Scan for the cell matching the given text and deliver its (x, y) coordinate at center. 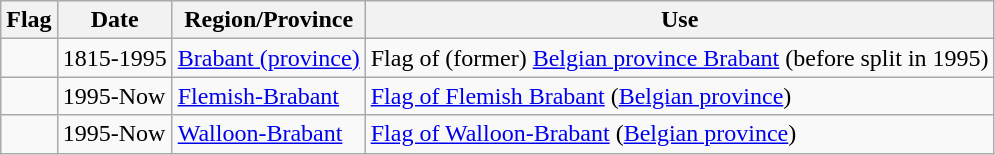
Date (114, 20)
Flag of Walloon-Brabant (Belgian province) (680, 134)
1815-1995 (114, 58)
Flag of (former) Belgian province Brabant (before split in 1995) (680, 58)
Brabant (province) (268, 58)
Use (680, 20)
Flag (29, 20)
Region/Province (268, 20)
Walloon-Brabant (268, 134)
Flemish-Brabant (268, 96)
Flag of Flemish Brabant (Belgian province) (680, 96)
